Return [X, Y] of the center of cell containing provided text 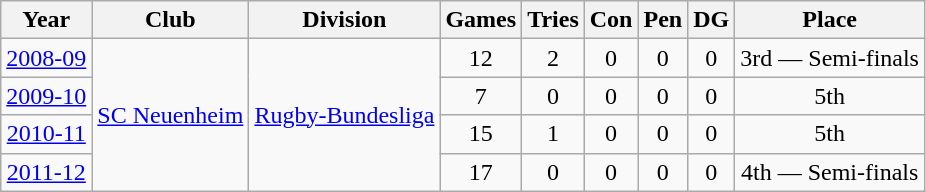
7 [481, 96]
Con [611, 20]
2008-09 [46, 58]
2011-12 [46, 172]
12 [481, 58]
SC Neuenheim [170, 115]
1 [554, 134]
Pen [663, 20]
4th — Semi-finals [830, 172]
Tries [554, 20]
2 [554, 58]
17 [481, 172]
2009-10 [46, 96]
Year [46, 20]
2010-11 [46, 134]
Place [830, 20]
15 [481, 134]
Club [170, 20]
Rugby-Bundesliga [344, 115]
3rd — Semi-finals [830, 58]
Games [481, 20]
Division [344, 20]
DG [712, 20]
